Return (x, y) of the center of cell containing provided text 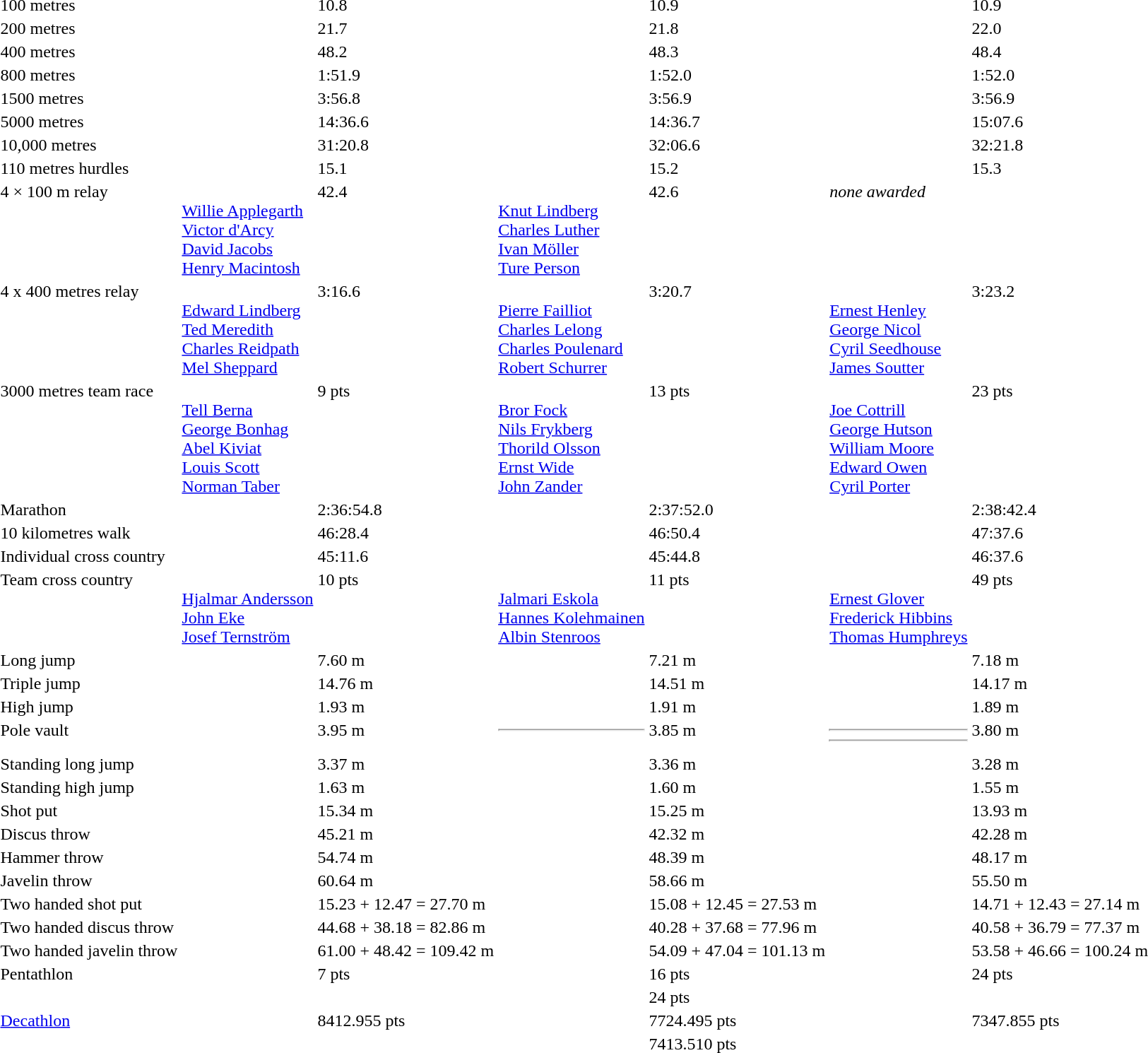
45:44.8 (738, 556)
2:37:52.0 (738, 510)
Jalmari EskolaHannes KolehmainenAlbin Stenroos (572, 608)
1:52.0 (738, 75)
15.23 + 12.47 = 27.70 m (406, 904)
48.39 m (738, 857)
13 pts (738, 438)
Joe CottrillGeorge HutsonWilliam MooreEdward OwenCyril Porter (899, 438)
15.1 (406, 168)
44.68 + 38.18 = 82.86 m (406, 927)
45:11.6 (406, 556)
15.34 m (406, 811)
1.91 m (738, 707)
14.76 m (406, 683)
45.21 m (406, 834)
54.09 + 47.04 = 101.13 m (738, 951)
3:56.9 (738, 98)
1.63 m (406, 787)
21.7 (406, 28)
7 pts (406, 985)
48.2 (406, 52)
14:36.6 (406, 122)
Hjalmar AnderssonJohn EkeJosef Ternström (247, 608)
3.37 m (406, 764)
24 pts (738, 997)
42.4 (406, 230)
54.74 m (406, 857)
1.93 m (406, 707)
3:56.8 (406, 98)
9 pts (406, 438)
48.3 (738, 52)
61.00 + 48.42 = 109.42 m (406, 951)
Ernest GloverFrederick HibbinsThomas Humphreys (899, 608)
Knut LindbergCharles LutherIvan MöllerTure Person (572, 230)
21.8 (738, 28)
42.32 m (738, 834)
15.2 (738, 168)
40.28 + 37.68 = 77.96 m (738, 927)
1.60 m (738, 787)
2:36:54.8 (406, 510)
Ernest HenleyGeorge NicolCyril SeedhouseJames Soutter (899, 329)
Bror FockNils FrykbergThorild OlssonErnst WideJohn Zander (572, 438)
46:50.4 (738, 533)
3.85 m (738, 735)
Willie ApplegarthVictor d'ArcyDavid JacobsHenry Macintosh (247, 230)
31:20.8 (406, 145)
7.21 m (738, 660)
14:36.7 (738, 122)
16 pts (738, 974)
60.64 m (406, 881)
1:51.9 (406, 75)
3:16.6 (406, 329)
7.60 m (406, 660)
58.66 m (738, 881)
46:28.4 (406, 533)
15.25 m (738, 811)
7724.495 pts (738, 1020)
32:06.6 (738, 145)
10 pts (406, 608)
3:20.7 (738, 329)
3.95 m (406, 735)
14.51 m (738, 683)
15.08 + 12.45 = 27.53 m (738, 904)
Edward LindbergTed MeredithCharles ReidpathMel Sheppard (247, 329)
3.36 m (738, 764)
Pierre FailliotCharles LelongCharles PoulenardRobert Schurrer (572, 329)
42.6 (738, 230)
11 pts (738, 608)
Tell BernaGeorge BonhagAbel KiviatLouis ScottNorman Taber (247, 438)
